Output the [X, Y] coordinate of the center of the cell containing the given text.  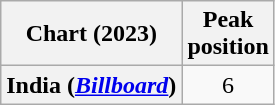
6 [228, 85]
Peakposition [228, 34]
Chart (2023) [92, 34]
India (Billboard) [92, 85]
